From the cell containing the given text, extract its center point as [X, Y] coordinate. 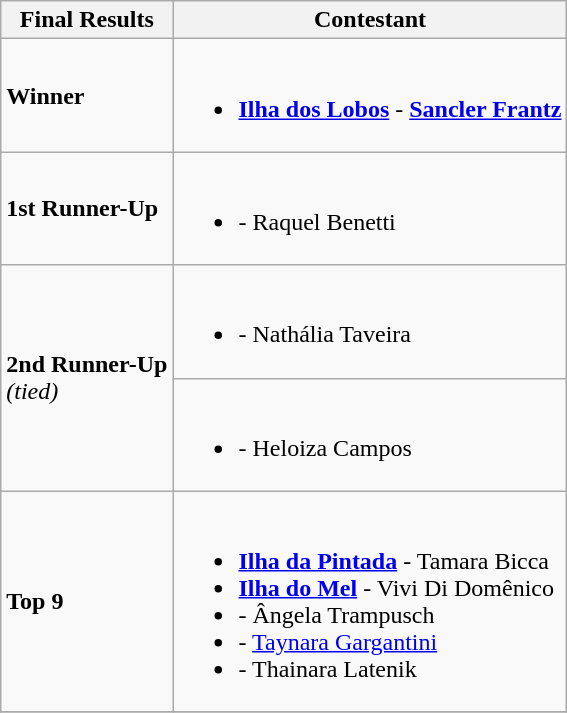
Contestant [370, 20]
Final Results [87, 20]
- Heloiza Campos [370, 434]
- Raquel Benetti [370, 208]
Winner [87, 96]
2nd Runner-Up(tied) [87, 378]
Ilha dos Lobos - Sancler Frantz [370, 96]
Top 9 [87, 602]
Ilha da Pintada - Tamara Bicca Ilha do Mel - Vivi Di Domênico - Ângela Trampusch - Taynara Gargantini - Thainara Latenik [370, 602]
- Nathália Taveira [370, 322]
1st Runner-Up [87, 208]
